Identify which cell holds the provided text, then report its (x, y) central coordinate. 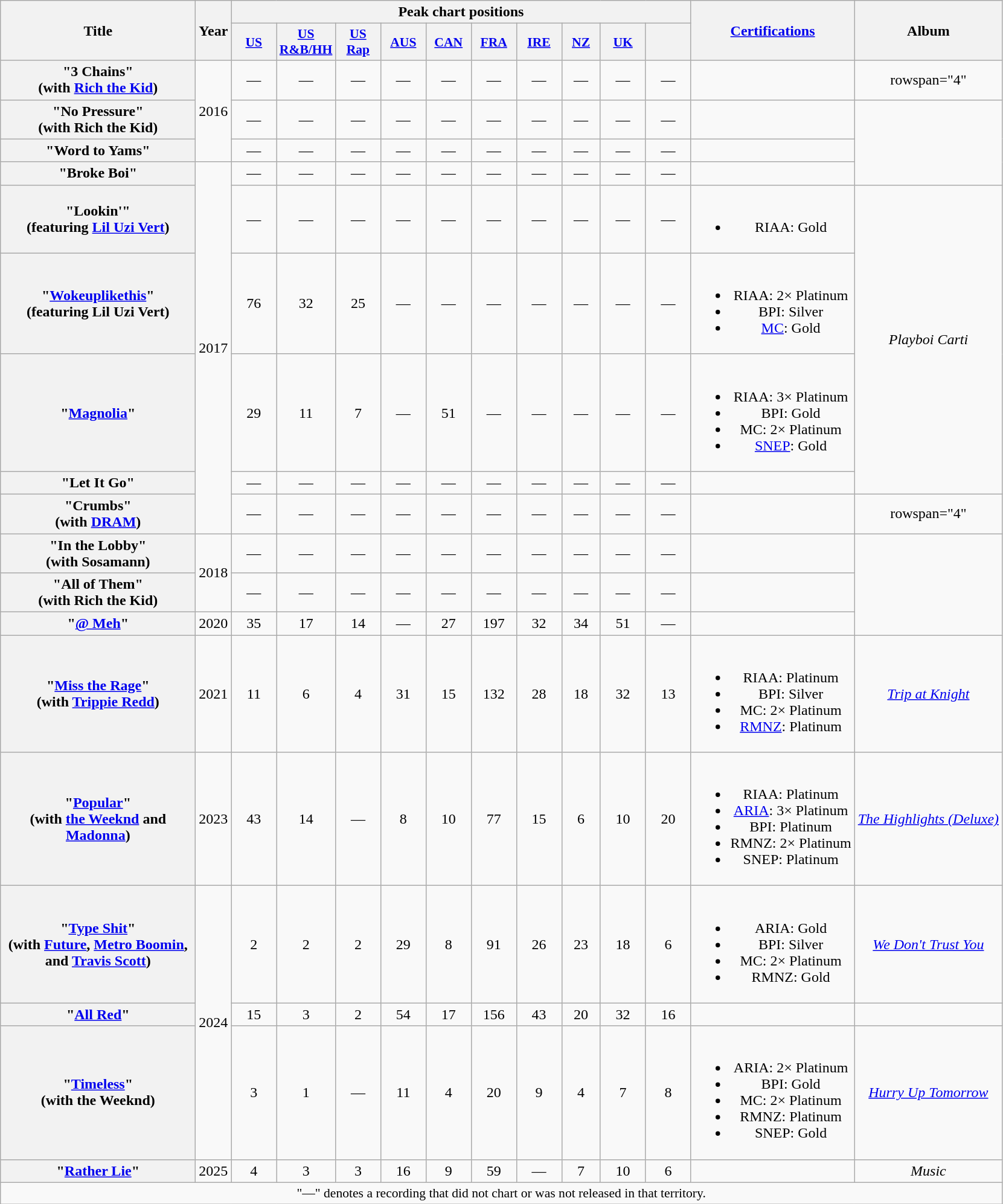
13 (668, 694)
2024 (214, 1023)
Music (928, 1171)
"In the Lobby"(with Sosamann) (98, 553)
91 (494, 944)
Peak chart positions (461, 12)
23 (581, 944)
Certifications (773, 30)
"Wokeuplikethis"(featuring Lil Uzi Vert) (98, 303)
Year (214, 30)
54 (403, 1014)
"Timeless"(with the Weeknd) (98, 1093)
"Type Shit"(with Future, Metro Boomin, and Travis Scott) (98, 944)
2018 (214, 573)
"All of Them"(with Rich the Kid) (98, 593)
The Highlights (Deluxe) (928, 819)
ARIA: GoldBPI: SilverMC: 2× PlatinumRMNZ: Gold (773, 944)
Title (98, 30)
AUS (403, 42)
"Magnolia" (98, 412)
RIAA: 3× PlatinumBPI: GoldMC: 2× PlatinumSNEP: Gold (773, 412)
"Let It Go" (98, 482)
132 (494, 694)
IRE (539, 42)
CAN (448, 42)
"Lookin'"(featuring Lil Uzi Vert) (98, 219)
2017 (214, 348)
"All Red" (98, 1014)
UK (623, 42)
2025 (214, 1171)
USR&B/HH (306, 42)
35 (254, 624)
We Don't Trust You (928, 944)
34 (581, 624)
Trip at Knight (928, 694)
76 (254, 303)
RIAA: 2× PlatinumBPI: SilverMC: Gold (773, 303)
25 (357, 303)
NZ (581, 42)
31 (403, 694)
"—" denotes a recording that did not chart or was not released in that territory. (501, 1193)
"Broke Boi" (98, 173)
RIAA: PlatinumBPI: SilverMC: 2× PlatinumRMNZ: Platinum (773, 694)
Playboi Carti (928, 339)
"Miss the Rage"(with Trippie Redd) (98, 694)
"Rather Lie" (98, 1171)
Hurry Up Tomorrow (928, 1093)
FRA (494, 42)
2020 (214, 624)
197 (494, 624)
2016 (214, 111)
ARIA: 2× PlatinumBPI: GoldMC: 2× PlatinumRMNZ: PlatinumSNEP: Gold (773, 1093)
156 (494, 1014)
USRap (357, 42)
2021 (214, 694)
2023 (214, 819)
27 (448, 624)
"Crumbs"(with DRAM) (98, 513)
RIAA: PlatinumARIA: 3× PlatinumBPI: PlatinumRMNZ: 2× PlatinumSNEP: Platinum (773, 819)
28 (539, 694)
RIAA: Gold (773, 219)
"@ Meh" (98, 624)
"3 Chains"(with Rich the Kid) (98, 80)
Album (928, 30)
"Word to Yams" (98, 150)
"Popular"(with the Weeknd and Madonna) (98, 819)
US (254, 42)
77 (494, 819)
"No Pressure"(with Rich the Kid) (98, 120)
1 (306, 1093)
26 (539, 944)
59 (494, 1171)
